For the text-containing cell, return its midpoint in [X, Y] coordinate format. 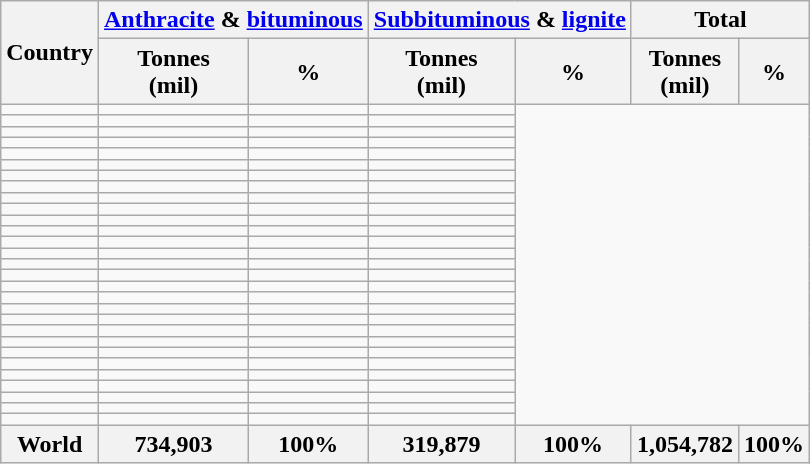
Subbituminous & lignite [500, 20]
Total [720, 20]
319,879 [441, 444]
World [50, 444]
Anthracite & bituminous [233, 20]
Country [50, 52]
734,903 [173, 444]
1,054,782 [684, 444]
